Extract the (x, y) coordinate from the center of the cell holding the provided text.  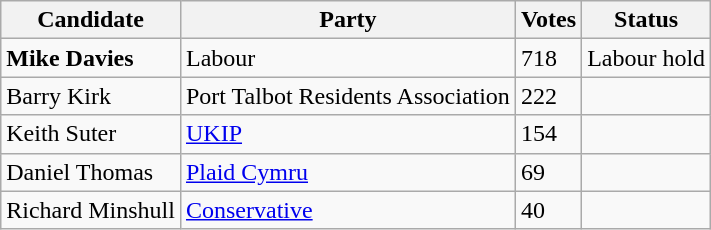
Daniel Thomas (91, 172)
Labour hold (646, 58)
Conservative (348, 210)
Barry Kirk (91, 96)
Keith Suter (91, 134)
40 (548, 210)
Labour (348, 58)
69 (548, 172)
Mike Davies (91, 58)
Richard Minshull (91, 210)
Party (348, 20)
Votes (548, 20)
Candidate (91, 20)
Plaid Cymru (348, 172)
Status (646, 20)
222 (548, 96)
Port Talbot Residents Association (348, 96)
154 (548, 134)
UKIP (348, 134)
718 (548, 58)
